Determine the [X, Y] coordinate at the center of the cell enclosing the given text.  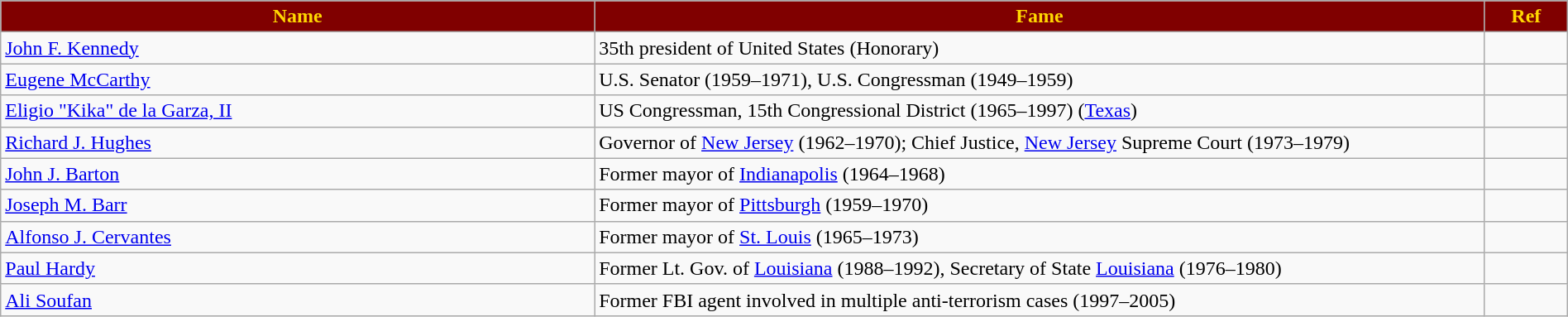
Former mayor of Indianapolis (1964–1968) [1040, 174]
US Congressman, 15th Congressional District (1965–1997) (Texas) [1040, 111]
Paul Hardy [298, 268]
Ref [1526, 17]
Former mayor of Pittsburgh (1959–1970) [1040, 205]
U.S. Senator (1959–1971), U.S. Congressman (1949–1959) [1040, 79]
Former mayor of St. Louis (1965–1973) [1040, 237]
Joseph M. Barr [298, 205]
Former Lt. Gov. of Louisiana (1988–1992), Secretary of State Louisiana (1976–1980) [1040, 268]
Former FBI agent involved in multiple anti-terrorism cases (1997–2005) [1040, 300]
Ali Soufan [298, 300]
Governor of New Jersey (1962–1970); Chief Justice, New Jersey Supreme Court (1973–1979) [1040, 142]
Richard J. Hughes [298, 142]
Alfonso J. Cervantes [298, 237]
John J. Barton [298, 174]
John F. Kennedy [298, 48]
35th president of United States (Honorary) [1040, 48]
Eligio "Kika" de la Garza, II [298, 111]
Fame [1040, 17]
Eugene McCarthy [298, 79]
Name [298, 17]
